Detect which cell encompasses the target text, then output its (x, y) center coordinate. 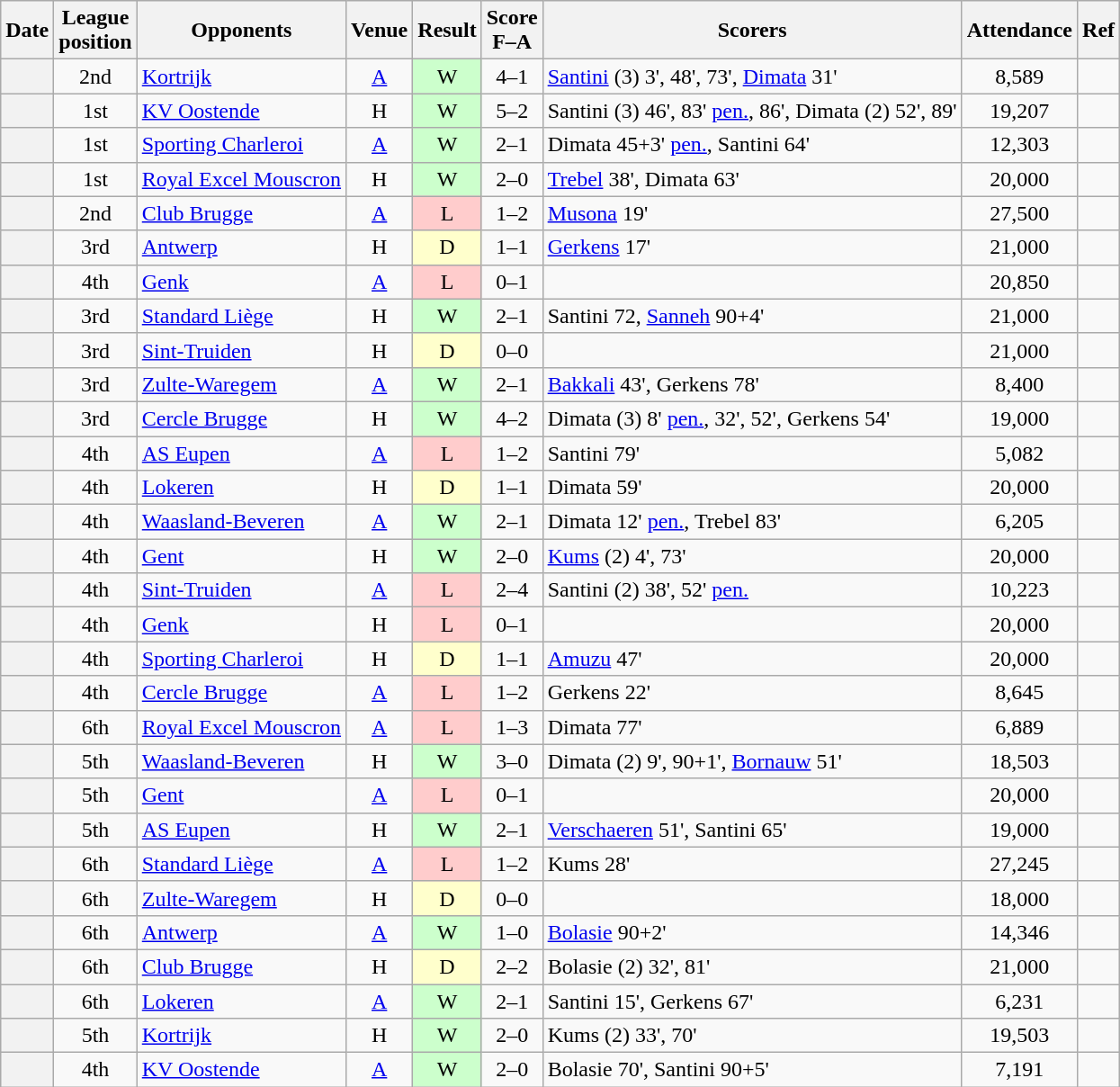
Dimata (2) 9', 90+1', Bornauw 51' (752, 761)
Verschaeren 51', Santini 65' (752, 830)
6,231 (1019, 1002)
18,503 (1019, 761)
Gerkens 22' (752, 693)
20,850 (1019, 282)
Kums 28' (752, 864)
27,500 (1019, 213)
Amuzu 47' (752, 659)
Dimata (3) 8' pen., 32', 52', Gerkens 54' (752, 418)
10,223 (1019, 590)
8,589 (1019, 76)
Santini (3) 46', 83' pen., 86', Dimata (2) 52', 89' (752, 111)
19,207 (1019, 111)
Santini 15', Gerkens 67' (752, 1002)
Attendance (1019, 31)
Santini 79' (752, 453)
2–2 (512, 966)
8,400 (1019, 384)
1–3 (512, 727)
Musona 19' (752, 213)
2–4 (512, 590)
6,205 (1019, 522)
Date (27, 31)
14,346 (1019, 932)
7,191 (1019, 1070)
Kums (2) 33', 70' (752, 1036)
12,303 (1019, 145)
Ref (1099, 31)
18,000 (1019, 898)
8,645 (1019, 693)
6,889 (1019, 727)
Opponents (241, 31)
Santini (3) 3', 48', 73', Dimata 31' (752, 76)
19,503 (1019, 1036)
27,245 (1019, 864)
4–2 (512, 418)
5–2 (512, 111)
Leagueposition (95, 31)
3–0 (512, 761)
Santini (2) 38', 52' pen. (752, 590)
Santini 72, Sanneh 90+4' (752, 316)
Dimata 59' (752, 488)
ScoreF–A (512, 31)
Scorers (752, 31)
Trebel 38', Dimata 63' (752, 179)
4–1 (512, 76)
Result (447, 31)
Dimata 45+3' pen., Santini 64' (752, 145)
Venue (380, 31)
Kums (2) 4', 73' (752, 556)
1–0 (512, 932)
Dimata 77' (752, 727)
Bolasie 90+2' (752, 932)
Gerkens 17' (752, 247)
Bolasie (2) 32', 81' (752, 966)
5,082 (1019, 453)
Dimata 12' pen., Trebel 83' (752, 522)
Bolasie 70', Santini 90+5' (752, 1070)
Bakkali 43', Gerkens 78' (752, 384)
